Determine the [X, Y] coordinate at the center of the cell enclosing the given text.  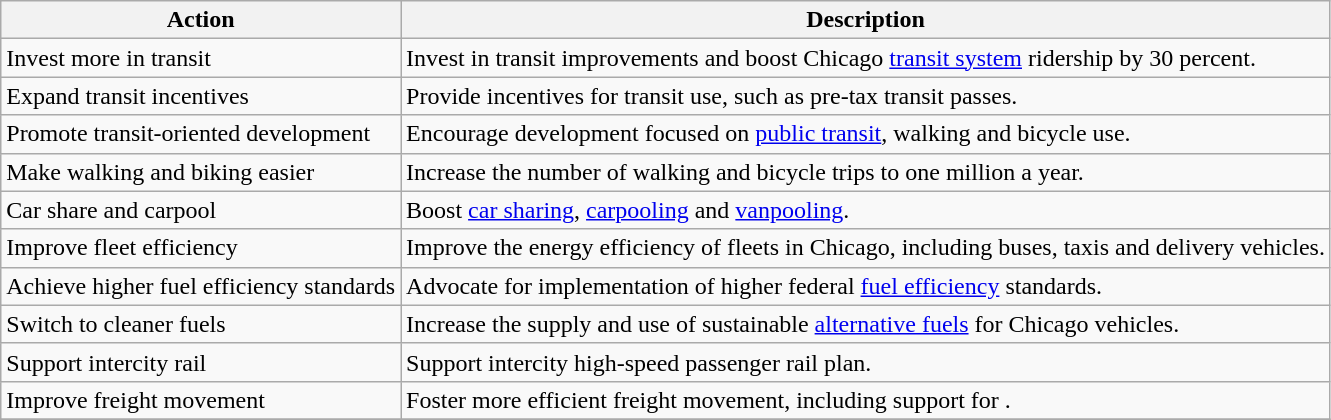
Improve the energy efficiency of fleets in Chicago, including buses, taxis and delivery vehicles. [866, 248]
Improve fleet efficiency [201, 248]
Invest more in transit [201, 58]
Advocate for implementation of higher federal fuel efficiency standards. [866, 286]
Description [866, 20]
Increase the number of walking and bicycle trips to one million a year. [866, 172]
Promote transit-oriented development [201, 134]
Action [201, 20]
Make walking and biking easier [201, 172]
Support intercity rail [201, 362]
Foster more efficient freight movement, including support for . [866, 400]
Support intercity high-speed passenger rail plan. [866, 362]
Car share and carpool [201, 210]
Achieve higher fuel efficiency standards [201, 286]
Improve freight movement [201, 400]
Increase the supply and use of sustainable alternative fuels for Chicago vehicles. [866, 324]
Boost car sharing, carpooling and vanpooling. [866, 210]
Switch to cleaner fuels [201, 324]
Encourage development focused on public transit, walking and bicycle use. [866, 134]
Expand transit incentives [201, 96]
Invest in transit improvements and boost Chicago transit system ridership by 30 percent. [866, 58]
Provide incentives for transit use, such as pre-tax transit passes. [866, 96]
